Search for the cell housing the specified text and yield its [x, y] center coordinate. 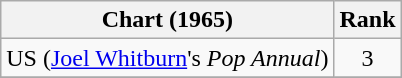
Chart (1965) [168, 20]
3 [368, 58]
Rank [368, 20]
US (Joel Whitburn's Pop Annual) [168, 58]
